Scan for the cell matching the given text and deliver its (X, Y) coordinate at center. 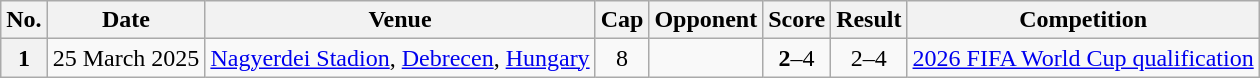
8 (622, 58)
Score (797, 20)
1 (24, 58)
Result (869, 20)
Competition (1083, 20)
Cap (622, 20)
2026 FIFA World Cup qualification (1083, 58)
Venue (400, 20)
25 March 2025 (126, 58)
Opponent (706, 20)
Nagyerdei Stadion, Debrecen, Hungary (400, 58)
No. (24, 20)
Date (126, 20)
